Determine the [x, y] coordinate at the center of the cell enclosing the given text.  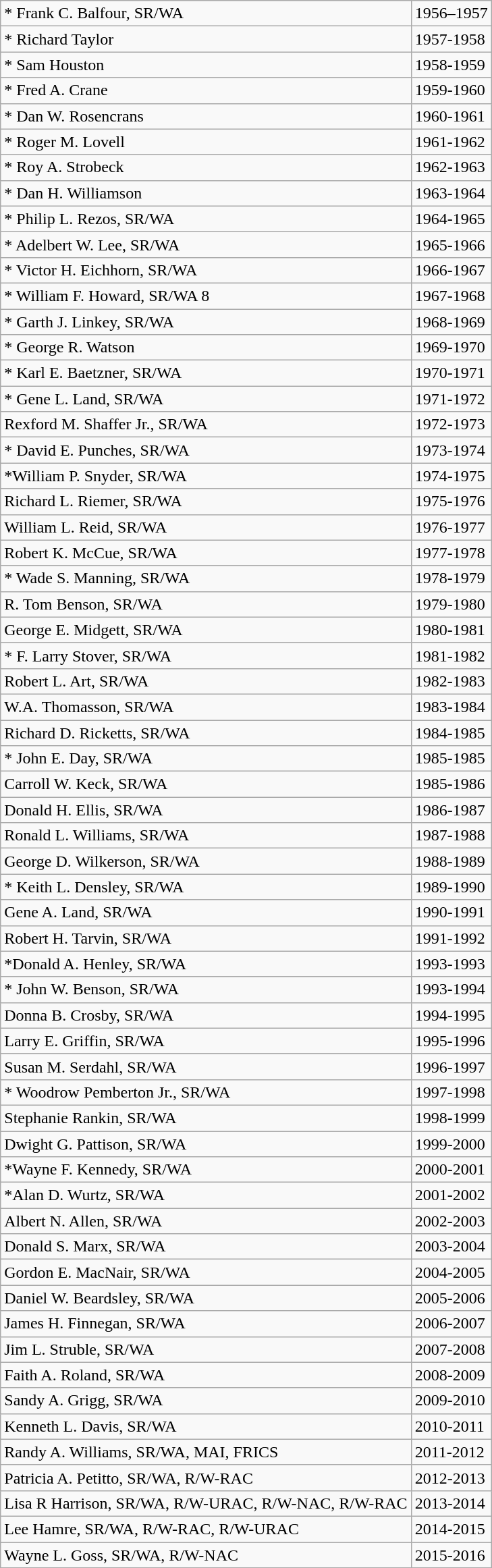
Wayne L. Goss, SR/WA, R/W-NAC [206, 1555]
Larry E. Griffin, SR/WA [206, 1041]
1980-1981 [451, 630]
1985-1985 [451, 759]
*Donald A. Henley, SR/WA [206, 964]
*Alan D. Wurtz, SR/WA [206, 1195]
1964-1965 [451, 219]
* Dan H. Williamson [206, 193]
1956–1957 [451, 13]
1970-1971 [451, 373]
James H. Finnegan, SR/WA [206, 1324]
* John W. Benson, SR/WA [206, 990]
Albert N. Allen, SR/WA [206, 1221]
Stephanie Rankin, SR/WA [206, 1118]
Dwight G. Pattison, SR/WA [206, 1144]
2000-2001 [451, 1170]
2004-2005 [451, 1272]
2014-2015 [451, 1529]
* William F. Howard, SR/WA 8 [206, 296]
* Keith L. Densley, SR/WA [206, 887]
2005-2006 [451, 1298]
Donald H. Ellis, SR/WA [206, 810]
1963-1964 [451, 193]
* Philip L. Rezos, SR/WA [206, 219]
1994-1995 [451, 1015]
Gene A. Land, SR/WA [206, 913]
1993-1993 [451, 964]
* Roger M. Lovell [206, 142]
1989-1990 [451, 887]
1981-1982 [451, 655]
1976-1977 [451, 527]
Daniel W. Beardsley, SR/WA [206, 1298]
1985-1986 [451, 784]
Susan M. Serdahl, SR/WA [206, 1066]
1969-1970 [451, 348]
* Woodrow Pemberton Jr., SR/WA [206, 1092]
Gordon E. MacNair, SR/WA [206, 1272]
1986-1987 [451, 810]
1982-1983 [451, 681]
*Wayne F. Kennedy, SR/WA [206, 1170]
Faith A. Roland, SR/WA [206, 1375]
* Dan W. Rosencrans [206, 116]
1958-1959 [451, 65]
George D. Wilkerson, SR/WA [206, 861]
William L. Reid, SR/WA [206, 527]
1997-1998 [451, 1092]
* Frank C. Balfour, SR/WA [206, 13]
Donald S. Marx, SR/WA [206, 1247]
1988-1989 [451, 861]
2010-2011 [451, 1426]
Kenneth L. Davis, SR/WA [206, 1426]
* F. Larry Stover, SR/WA [206, 655]
1961-1962 [451, 142]
2001-2002 [451, 1195]
1974-1975 [451, 476]
Richard L. Riemer, SR/WA [206, 502]
1995-1996 [451, 1041]
* Roy A. Strobeck [206, 167]
* Adelbert W. Lee, SR/WA [206, 244]
* Garth J. Linkey, SR/WA [206, 322]
Lisa R Harrison, SR/WA, R/W-URAC, R/W-NAC, R/W-RAC [206, 1503]
George E. Midgett, SR/WA [206, 630]
2007-2008 [451, 1349]
2009-2010 [451, 1401]
1987-1988 [451, 836]
1960-1961 [451, 116]
1965-1966 [451, 244]
Robert H. Tarvin, SR/WA [206, 938]
1972-1973 [451, 425]
Randy A. Williams, SR/WA, MAI, FRICS [206, 1452]
1990-1991 [451, 913]
* John E. Day, SR/WA [206, 759]
1984-1985 [451, 732]
2015-2016 [451, 1555]
2008-2009 [451, 1375]
* Sam Houston [206, 65]
Rexford M. Shaffer Jr., SR/WA [206, 425]
* Karl E. Baetzner, SR/WA [206, 373]
Lee Hamre, SR/WA, R/W-RAC, R/W-URAC [206, 1529]
1967-1968 [451, 296]
1973-1974 [451, 450]
Patricia A. Petitto, SR/WA, R/W-RAC [206, 1478]
2002-2003 [451, 1221]
Robert K. McCue, SR/WA [206, 553]
Donna B. Crosby, SR/WA [206, 1015]
2012-2013 [451, 1478]
Richard D. Ricketts, SR/WA [206, 732]
2003-2004 [451, 1247]
* George R. Watson [206, 348]
1966-1967 [451, 270]
R. Tom Benson, SR/WA [206, 604]
* Wade S. Manning, SR/WA [206, 578]
Carroll W. Keck, SR/WA [206, 784]
*William P. Snyder, SR/WA [206, 476]
Robert L. Art, SR/WA [206, 681]
1979-1980 [451, 604]
Sandy A. Grigg, SR/WA [206, 1401]
1957-1958 [451, 39]
1959-1960 [451, 90]
1977-1978 [451, 553]
* Gene L. Land, SR/WA [206, 399]
2011-2012 [451, 1452]
* Victor H. Eichhorn, SR/WA [206, 270]
W.A. Thomasson, SR/WA [206, 707]
2006-2007 [451, 1324]
1998-1999 [451, 1118]
1993-1994 [451, 990]
1971-1972 [451, 399]
Ronald L. Williams, SR/WA [206, 836]
2013-2014 [451, 1503]
1983-1984 [451, 707]
1968-1969 [451, 322]
1996-1997 [451, 1066]
1962-1963 [451, 167]
* David E. Punches, SR/WA [206, 450]
1999-2000 [451, 1144]
Jim L. Struble, SR/WA [206, 1349]
1991-1992 [451, 938]
* Fred A. Crane [206, 90]
1978-1979 [451, 578]
1975-1976 [451, 502]
* Richard Taylor [206, 39]
